Scan for the cell matching the given text and deliver its [x, y] coordinate at center. 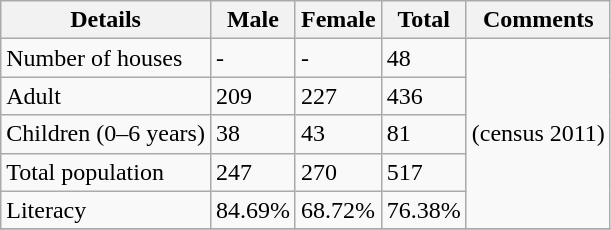
270 [338, 172]
81 [424, 134]
517 [424, 172]
(census 2011) [538, 134]
84.69% [252, 210]
38 [252, 134]
Literacy [106, 210]
Adult [106, 96]
Male [252, 20]
209 [252, 96]
247 [252, 172]
68.72% [338, 210]
Comments [538, 20]
76.38% [424, 210]
Children (0–6 years) [106, 134]
Total population [106, 172]
Number of houses [106, 58]
227 [338, 96]
48 [424, 58]
436 [424, 96]
43 [338, 134]
Female [338, 20]
Details [106, 20]
Total [424, 20]
